Locate the cell with the specified text and output its [X, Y] center coordinate. 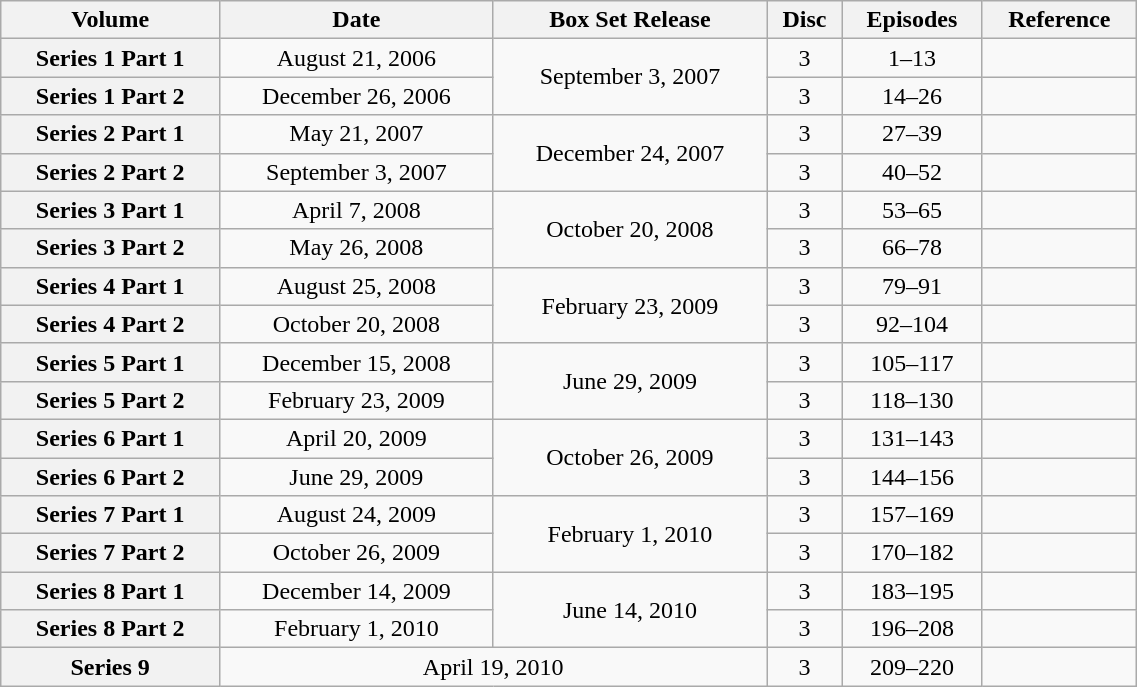
May 21, 2007 [357, 134]
40–52 [912, 172]
53–65 [912, 210]
Reference [1060, 20]
December 14, 2009 [357, 591]
209–220 [912, 667]
79–91 [912, 286]
August 21, 2006 [357, 58]
Series 5 Part 1 [110, 362]
Series 1 Part 2 [110, 96]
May 26, 2008 [357, 248]
Series 4 Part 2 [110, 324]
92–104 [912, 324]
Series 4 Part 1 [110, 286]
June 14, 2010 [630, 610]
April 7, 2008 [357, 210]
Series 8 Part 1 [110, 591]
118–130 [912, 400]
Series 7 Part 2 [110, 553]
14–26 [912, 96]
Episodes [912, 20]
Series 3 Part 2 [110, 248]
Series 5 Part 2 [110, 400]
August 24, 2009 [357, 515]
Series 2 Part 2 [110, 172]
April 19, 2010 [494, 667]
Series 6 Part 2 [110, 477]
August 25, 2008 [357, 286]
Series 7 Part 1 [110, 515]
Disc [804, 20]
105–117 [912, 362]
66–78 [912, 248]
196–208 [912, 629]
December 26, 2006 [357, 96]
144–156 [912, 477]
December 15, 2008 [357, 362]
Box Set Release [630, 20]
Series 6 Part 1 [110, 438]
December 24, 2007 [630, 153]
Series 9 [110, 667]
Series 2 Part 1 [110, 134]
Series 3 Part 1 [110, 210]
Volume [110, 20]
Series 1 Part 1 [110, 58]
1–13 [912, 58]
183–195 [912, 591]
Series 8 Part 2 [110, 629]
170–182 [912, 553]
27–39 [912, 134]
157–169 [912, 515]
131–143 [912, 438]
April 20, 2009 [357, 438]
Date [357, 20]
